Scan for the cell matching the given text and deliver its (x, y) coordinate at center. 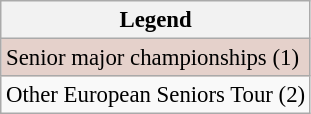
Legend (156, 20)
Other European Seniors Tour (2) (156, 95)
Senior major championships (1) (156, 58)
